Locate the cell with the specified text and output its [x, y] center coordinate. 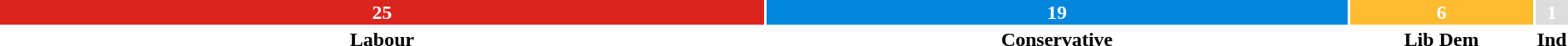
25 [382, 12]
19 [1057, 12]
6 [1442, 12]
1 [1551, 12]
